Determine the [X, Y] coordinate at the center of the cell enclosing the given text.  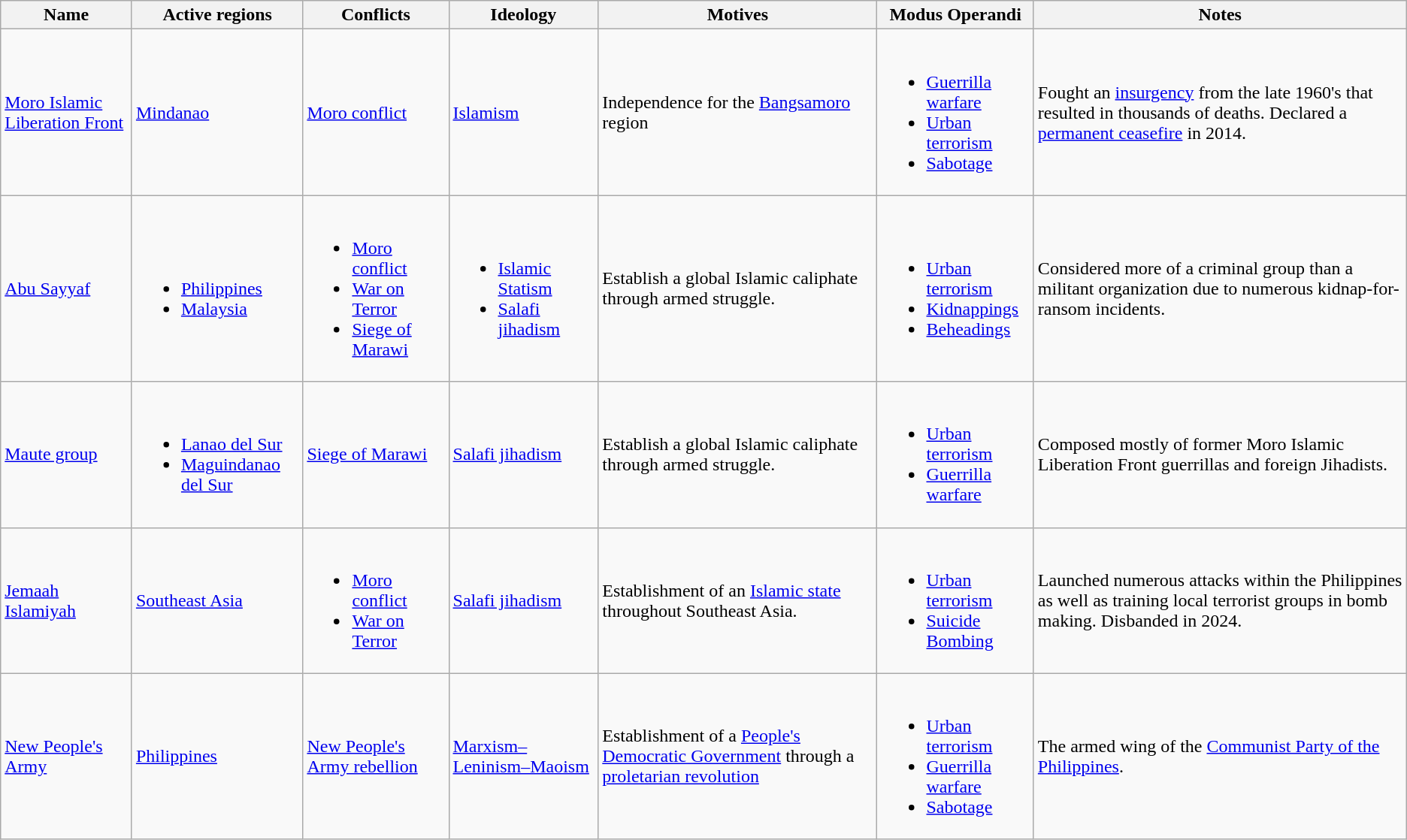
Philippines [217, 756]
Urban terrorismSuicide Bombing [955, 600]
Siege of Marawi [376, 455]
Guerrilla warfareUrban terrorismSabotage [955, 113]
Moro Islamic Liberation Front [66, 113]
Composed mostly of former Moro Islamic Liberation Front guerrillas and foreign Jihadists. [1220, 455]
Modus Operandi [955, 15]
The armed wing of the Communist Party of the Philippines. [1220, 756]
Motives [738, 15]
PhilippinesMalaysia [217, 289]
Moro conflict [376, 113]
Ideology [523, 15]
Establishment of an Islamic state throughout Southeast Asia. [738, 600]
Islamism [523, 113]
New People's Army [66, 756]
New People's Army rebellion [376, 756]
Southeast Asia [217, 600]
Name [66, 15]
Fought an insurgency from the late 1960's that resulted in thousands of deaths. Declared a permanent ceasefire in 2014. [1220, 113]
Urban terrorismGuerrilla warfareSabotage [955, 756]
Launched numerous attacks within the Philippines as well as training local terrorist groups in bomb making. Disbanded in 2024. [1220, 600]
Considered more of a criminal group than a militant organization due to numerous kidnap-for-ransom incidents. [1220, 289]
Lanao del SurMaguindanao del Sur [217, 455]
Marxism–Leninism–Maoism [523, 756]
Urban terrorismGuerrilla warfare [955, 455]
Jemaah Islamiyah [66, 600]
Active regions [217, 15]
Establishment of a People's Democratic Government through a proletarian revolution [738, 756]
Islamic StatismSalafi jihadism [523, 289]
Moro conflictWar on Terror [376, 600]
Moro conflictWar on TerrorSiege of Marawi [376, 289]
Abu Sayyaf [66, 289]
Urban terrorismKidnappingsBeheadings [955, 289]
Notes [1220, 15]
Independence for the Bangsamoro region [738, 113]
Maute group [66, 455]
Conflicts [376, 15]
Mindanao [217, 113]
